Detect which cell encompasses the target text, then output its (x, y) center coordinate. 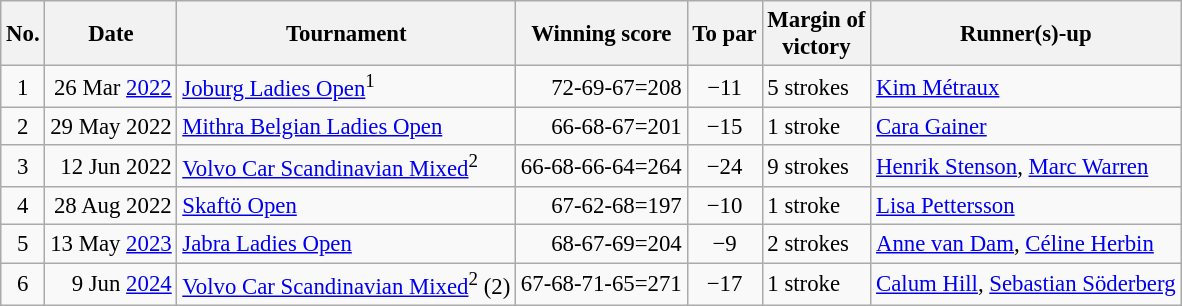
29 May 2022 (111, 127)
13 May 2023 (111, 244)
4 (23, 207)
−9 (724, 244)
Skaftö Open (346, 207)
Mithra Belgian Ladies Open (346, 127)
2 (23, 127)
Volvo Car Scandinavian Mixed2 (346, 166)
Tournament (346, 34)
Kim Métraux (1026, 87)
Volvo Car Scandinavian Mixed2 (2) (346, 284)
−17 (724, 284)
Joburg Ladies Open1 (346, 87)
1 (23, 87)
No. (23, 34)
To par (724, 34)
6 (23, 284)
−10 (724, 207)
Henrik Stenson, Marc Warren (1026, 166)
Calum Hill, Sebastian Söderberg (1026, 284)
Date (111, 34)
66-68-67=201 (602, 127)
67-68-71-65=271 (602, 284)
Margin ofvictory (816, 34)
Jabra Ladies Open (346, 244)
2 strokes (816, 244)
12 Jun 2022 (111, 166)
9 Jun 2024 (111, 284)
28 Aug 2022 (111, 207)
5 strokes (816, 87)
Runner(s)-up (1026, 34)
Lisa Pettersson (1026, 207)
Anne van Dam, Céline Herbin (1026, 244)
−24 (724, 166)
−15 (724, 127)
Cara Gainer (1026, 127)
66-68-66-64=264 (602, 166)
−11 (724, 87)
5 (23, 244)
Winning score (602, 34)
72-69-67=208 (602, 87)
9 strokes (816, 166)
26 Mar 2022 (111, 87)
3 (23, 166)
68-67-69=204 (602, 244)
67-62-68=197 (602, 207)
